Identify which cell holds the provided text, then report its [X, Y] central coordinate. 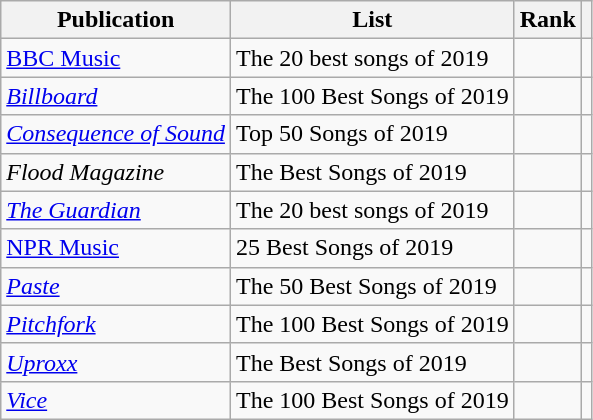
Flood Magazine [116, 172]
Top 50 Songs of 2019 [372, 134]
Consequence of Sound [116, 134]
Billboard [116, 96]
25 Best Songs of 2019 [372, 248]
List [372, 20]
Pitchfork [116, 324]
Publication [116, 20]
Paste [116, 286]
Rank [548, 20]
The Guardian [116, 210]
BBC Music [116, 58]
The 50 Best Songs of 2019 [372, 286]
Uproxx [116, 362]
Vice [116, 400]
NPR Music [116, 248]
